Search for the cell housing the specified text and yield its [X, Y] center coordinate. 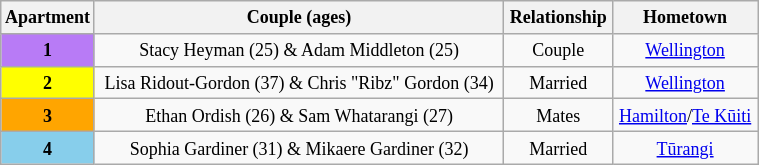
Couple [558, 50]
2 [48, 82]
Apartment [48, 18]
3 [48, 116]
Hometown [686, 18]
Relationship [558, 18]
Lisa Ridout-Gordon (37) & Chris "Ribz" Gordon (34) [298, 82]
Mates [558, 116]
Ethan Ordish (26) & Sam Whatarangi (27) [298, 116]
Sophia Gardiner (31) & Mikaere Gardiner (32) [298, 148]
Stacy Heyman (25) & Adam Middleton (25) [298, 50]
Hamilton/Te Kūiti [686, 116]
4 [48, 148]
1 [48, 50]
Tūrangi [686, 148]
Couple (ages) [298, 18]
